For the text-containing cell, return its midpoint in [x, y] coordinate format. 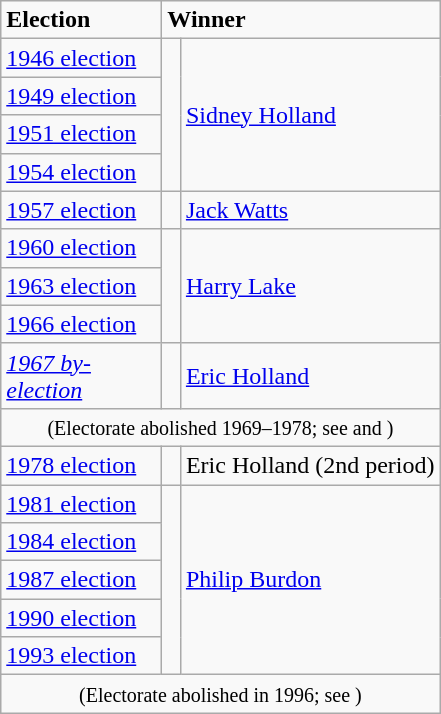
Eric Holland [310, 376]
1954 election [82, 172]
1966 election [82, 324]
Harry Lake [310, 286]
(Electorate abolished 1969–1978; see and ) [220, 427]
1987 election [82, 580]
1946 election [82, 58]
1967 by-election [82, 376]
1963 election [82, 286]
Sidney Holland [310, 115]
1978 election [82, 465]
1957 election [82, 210]
Winner [301, 20]
1949 election [82, 96]
Jack Watts [310, 210]
1993 election [82, 656]
1960 election [82, 248]
1990 election [82, 618]
Philip Burdon [310, 579]
Eric Holland (2nd period) [310, 465]
1981 election [82, 503]
1951 election [82, 134]
(Electorate abolished in 1996; see ) [220, 694]
Election [82, 20]
1984 election [82, 542]
